Capture the cell that displays the provided text and extract its (x, y) central coordinate. 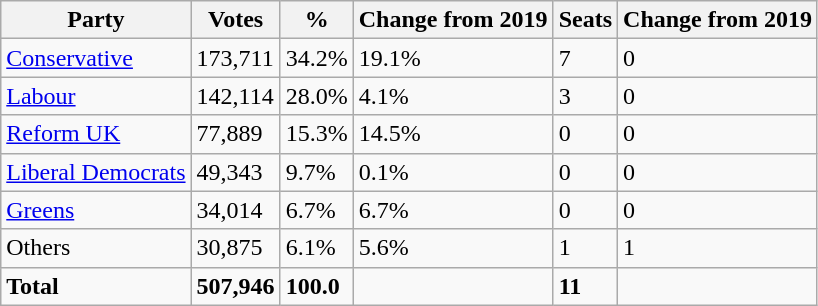
30,875 (236, 248)
5.6% (453, 248)
14.5% (453, 134)
34,014 (236, 210)
Others (96, 248)
34.2% (316, 58)
6.1% (316, 248)
49,343 (236, 172)
507,946 (236, 286)
77,889 (236, 134)
Reform UK (96, 134)
Labour (96, 96)
19.1% (453, 58)
142,114 (236, 96)
7 (585, 58)
3 (585, 96)
Votes (236, 20)
Conservative (96, 58)
Party (96, 20)
Greens (96, 210)
4.1% (453, 96)
173,711 (236, 58)
9.7% (316, 172)
% (316, 20)
11 (585, 286)
28.0% (316, 96)
15.3% (316, 134)
100.0 (316, 286)
Liberal Democrats (96, 172)
0.1% (453, 172)
Total (96, 286)
Seats (585, 20)
